Capture the cell that displays the provided text and extract its (x, y) central coordinate. 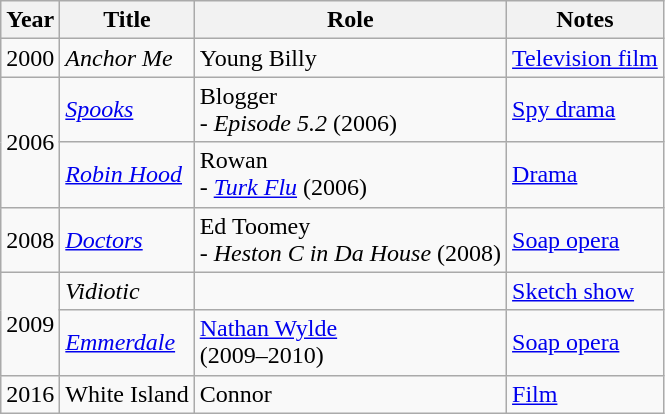
White Island (127, 394)
Connor (350, 394)
2006 (30, 142)
Year (30, 20)
2008 (30, 240)
Vidiotic (127, 291)
Emmerdale (127, 342)
Spooks (127, 110)
Role (350, 20)
Rowan- Turk Flu (2006) (350, 174)
Spy drama (586, 110)
Sketch show (586, 291)
Robin Hood (127, 174)
2000 (30, 58)
Film (586, 394)
Anchor Me (127, 58)
Doctors (127, 240)
Blogger- Episode 5.2 (2006) (350, 110)
Title (127, 20)
2009 (30, 324)
Drama (586, 174)
Television film (586, 58)
Young Billy (350, 58)
Notes (586, 20)
Nathan Wylde (2009–2010) (350, 342)
2016 (30, 394)
Ed Toomey- Heston C in Da House (2008) (350, 240)
